Scan for the cell matching the given text and deliver its (x, y) coordinate at center. 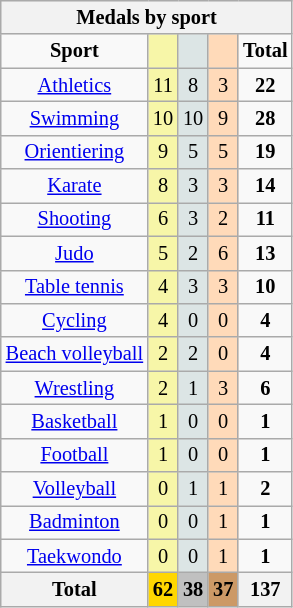
137 (265, 589)
62 (163, 589)
Beach volleyball (74, 354)
22 (265, 85)
37 (223, 589)
Volleyball (74, 489)
Shooting (74, 219)
Karate (74, 186)
Athletics (74, 85)
Medals by sport (147, 17)
38 (193, 589)
19 (265, 152)
Taekwondo (74, 556)
Wrestling (74, 388)
Cycling (74, 320)
Basketball (74, 421)
Badminton (74, 522)
13 (265, 253)
Football (74, 455)
14 (265, 186)
Orientiering (74, 152)
28 (265, 118)
Sport (74, 51)
Swimming (74, 118)
Table tennis (74, 287)
Judo (74, 253)
